Output the (X, Y) coordinate of the center of the cell containing the given text.  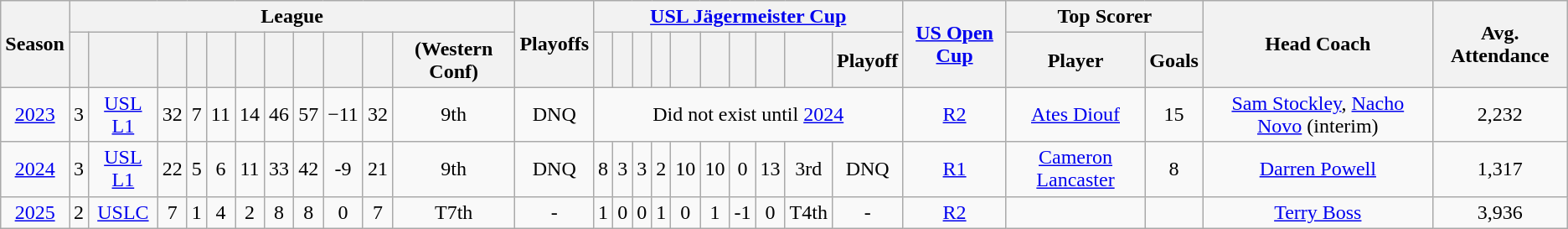
Top Scorer (1104, 17)
(Western Conf) (453, 60)
2024 (35, 169)
13 (771, 169)
Playoffs (554, 44)
5 (196, 169)
T7th (453, 212)
15 (1174, 114)
2,232 (1499, 114)
USLC (124, 212)
22 (173, 169)
−11 (343, 114)
Head Coach (1318, 44)
League (291, 17)
Sam Stockley, Nacho Novo (interim) (1318, 114)
R1 (955, 169)
Did not exist until 2024 (749, 114)
42 (308, 169)
Ates Diouf (1075, 114)
USL Jägermeister Cup (749, 17)
Avg. Attendance (1499, 44)
4 (220, 212)
Terry Boss (1318, 212)
Goals (1174, 60)
3,936 (1499, 212)
Playoff (867, 60)
46 (280, 114)
2023 (35, 114)
Season (35, 44)
6 (220, 169)
Cameron Lancaster (1075, 169)
Darren Powell (1318, 169)
14 (250, 114)
US Open Cup (955, 44)
33 (280, 169)
-1 (742, 212)
57 (308, 114)
T4th (808, 212)
Player (1075, 60)
3rd (808, 169)
2025 (35, 212)
-9 (343, 169)
1,317 (1499, 169)
21 (377, 169)
